Provide the [x, y] coordinate of the cell's center where the given text is located.  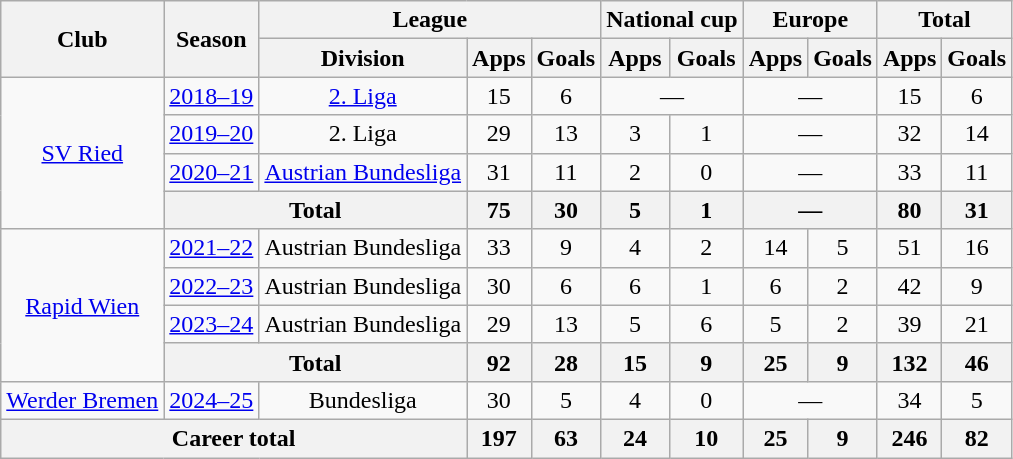
197 [499, 438]
Werder Bremen [82, 400]
75 [499, 210]
10 [706, 438]
Season [212, 39]
42 [909, 286]
63 [566, 438]
2024–25 [212, 400]
32 [909, 134]
2018–19 [212, 96]
League [430, 20]
National cup [672, 20]
82 [977, 438]
Rapid Wien [82, 305]
2019–20 [212, 134]
34 [909, 400]
132 [909, 362]
39 [909, 324]
246 [909, 438]
2022–23 [212, 286]
28 [566, 362]
46 [977, 362]
51 [909, 248]
2023–24 [212, 324]
80 [909, 210]
Europe [810, 20]
21 [977, 324]
SV Ried [82, 153]
2020–21 [212, 172]
3 [635, 134]
24 [635, 438]
Bundesliga [363, 400]
Career total [234, 438]
Club [82, 39]
2021–22 [212, 248]
Division [363, 58]
16 [977, 248]
92 [499, 362]
